Return the (X, Y) coordinate for the center point of the cell that contains the specified text.  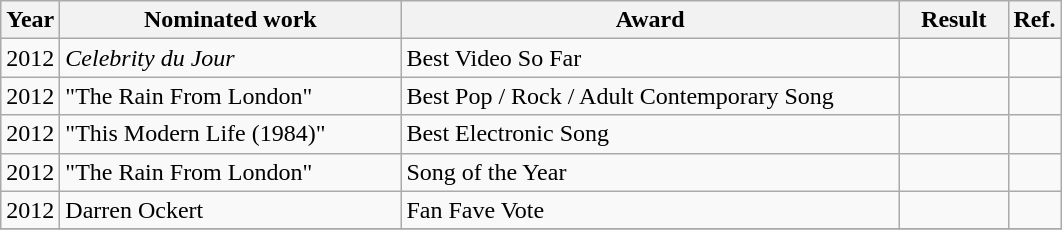
Award (650, 20)
"This Modern Life (1984)" (230, 134)
Best Video So Far (650, 58)
Darren Ockert (230, 210)
Fan Fave Vote (650, 210)
Celebrity du Jour (230, 58)
Song of the Year (650, 172)
Year (30, 20)
Nominated work (230, 20)
Ref. (1034, 20)
Result (954, 20)
Best Electronic Song (650, 134)
Best Pop / Rock / Adult Contemporary Song (650, 96)
